From the cell containing the given text, extract its center point as [x, y] coordinate. 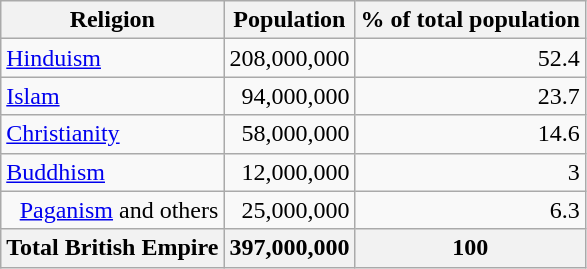
25,000,000 [290, 210]
Population [290, 20]
3 [470, 172]
Paganism and others [112, 210]
Total British Empire [112, 248]
% of total population [470, 20]
6.3 [470, 210]
52.4 [470, 58]
94,000,000 [290, 96]
58,000,000 [290, 134]
23.7 [470, 96]
12,000,000 [290, 172]
Christianity [112, 134]
Hinduism [112, 58]
Buddhism [112, 172]
208,000,000 [290, 58]
Religion [112, 20]
397,000,000 [290, 248]
14.6 [470, 134]
100 [470, 248]
Islam [112, 96]
